Locate the cell with the specified text and output its (x, y) center coordinate. 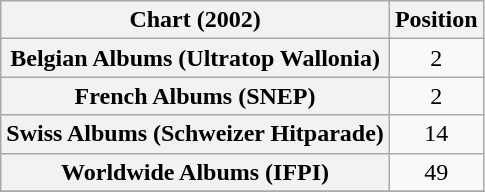
Swiss Albums (Schweizer Hitparade) (196, 134)
Chart (2002) (196, 20)
Worldwide Albums (IFPI) (196, 172)
French Albums (SNEP) (196, 96)
Position (436, 20)
49 (436, 172)
Belgian Albums (Ultratop Wallonia) (196, 58)
14 (436, 134)
